Output the [X, Y] coordinate of the center of the cell containing the given text.  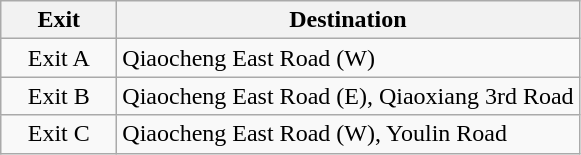
Qiaocheng East Road (W), Youlin Road [348, 134]
Exit B [59, 96]
Exit [59, 20]
Exit A [59, 58]
Destination [348, 20]
Qiaocheng East Road (W) [348, 58]
Exit C [59, 134]
Qiaocheng East Road (E), Qiaoxiang 3rd Road [348, 96]
